Determine the [X, Y] coordinate at the center of the cell enclosing the given text.  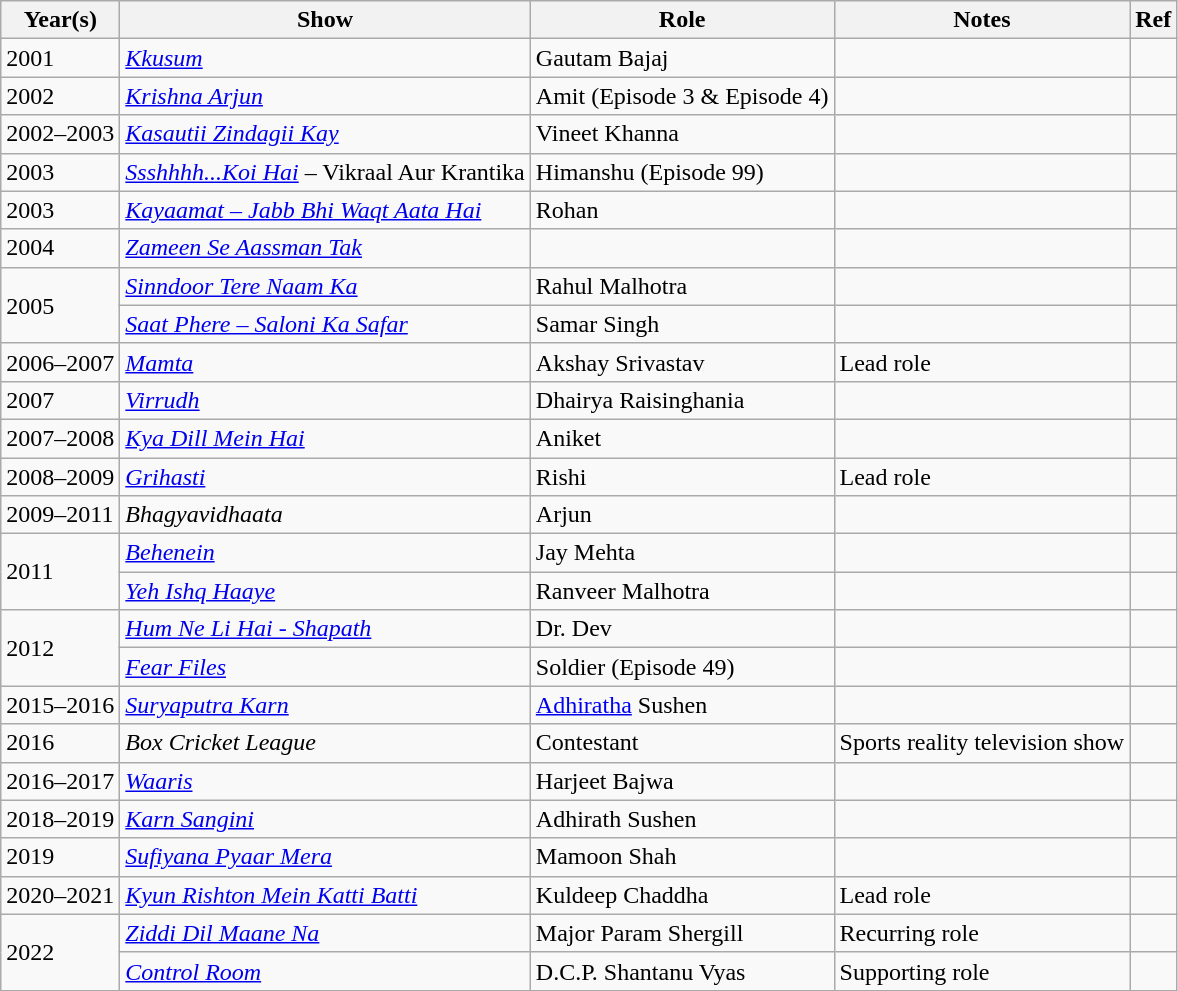
Behenein [325, 553]
Grihasti [325, 477]
Rishi [682, 477]
2019 [60, 857]
Show [325, 20]
Rahul Malhotra [682, 286]
Akshay Srivastav [682, 362]
2002 [60, 96]
Rohan [682, 210]
Ref [1154, 20]
Arjun [682, 515]
Kyun Rishton Mein Katti Batti [325, 895]
Kya Dill Mein Hai [325, 438]
2004 [60, 248]
2006–2007 [60, 362]
2005 [60, 305]
Box Cricket League [325, 743]
Ranveer Malhotra [682, 591]
Mamoon Shah [682, 857]
Control Room [325, 971]
2022 [60, 952]
2007 [60, 400]
Gautam Bajaj [682, 58]
2011 [60, 572]
Waaris [325, 781]
Hum Ne Li Hai - Shapath [325, 629]
Supporting role [982, 971]
2001 [60, 58]
Jay Mehta [682, 553]
Kasautii Zindagii Kay [325, 134]
Adhiratha Sushen [682, 705]
Role [682, 20]
Kkusum [325, 58]
Adhirath Sushen [682, 819]
Soldier (Episode 49) [682, 667]
2007–2008 [60, 438]
Harjeet Bajwa [682, 781]
2016–2017 [60, 781]
Dhairya Raisinghania [682, 400]
Contestant [682, 743]
Vineet Khanna [682, 134]
Notes [982, 20]
2016 [60, 743]
Aniket [682, 438]
2002–2003 [60, 134]
2020–2021 [60, 895]
Sufiyana Pyaar Mera [325, 857]
Virrudh [325, 400]
2009–2011 [60, 515]
Major Param Shergill [682, 933]
2015–2016 [60, 705]
Kayaamat – Jabb Bhi Waqt Aata Hai [325, 210]
Mamta [325, 362]
Krishna Arjun [325, 96]
Sinndoor Tere Naam Ka [325, 286]
Zameen Se Aassman Tak [325, 248]
Fear Files [325, 667]
Yeh Ishq Haaye [325, 591]
2008–2009 [60, 477]
Sports reality television show [982, 743]
Saat Phere – Saloni Ka Safar [325, 324]
2018–2019 [60, 819]
Recurring role [982, 933]
Himanshu (Episode 99) [682, 172]
Year(s) [60, 20]
Samar Singh [682, 324]
2012 [60, 648]
Amit (Episode 3 & Episode 4) [682, 96]
Karn Sangini [325, 819]
Dr. Dev [682, 629]
Kuldeep Chaddha [682, 895]
Bhagyavidhaata [325, 515]
D.C.P. Shantanu Vyas [682, 971]
Suryaputra Karn [325, 705]
Ziddi Dil Maane Na [325, 933]
Ssshhhh...Koi Hai – Vikraal Aur Krantika [325, 172]
